Determine the (X, Y) coordinate at the center of the cell enclosing the given text.  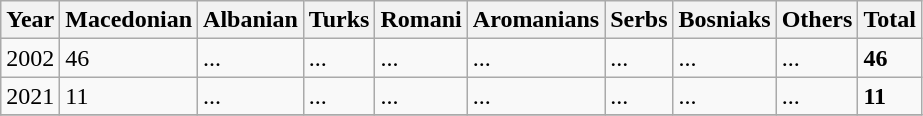
Total (890, 20)
2002 (30, 58)
2021 (30, 96)
Serbs (639, 20)
Others (817, 20)
Aromanians (536, 20)
Bosniaks (724, 20)
Romani (421, 20)
Year (30, 20)
Macedonian (129, 20)
Turks (339, 20)
Albanian (251, 20)
